Search for the cell housing the specified text and yield its (x, y) center coordinate. 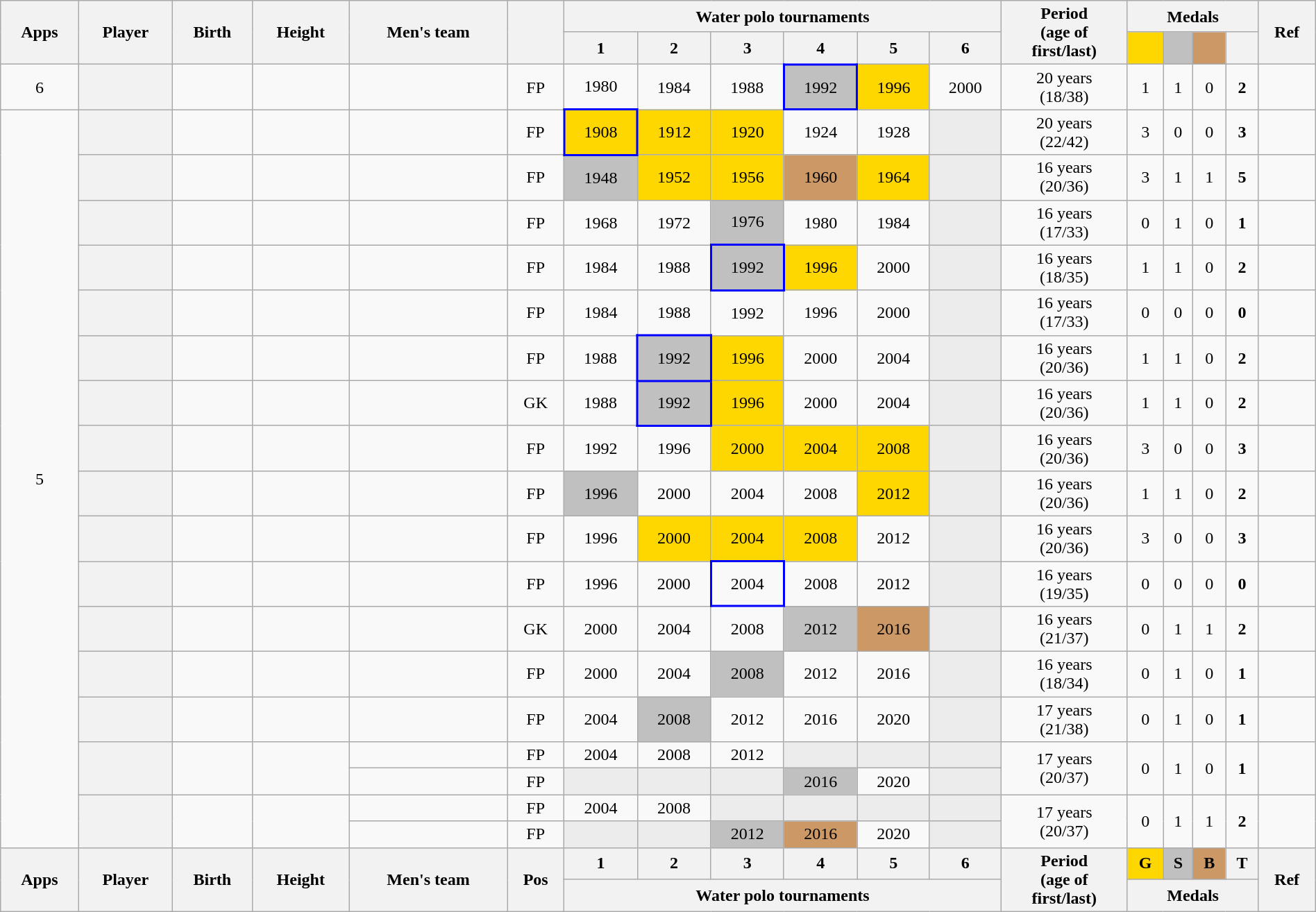
1920 (748, 132)
S (1179, 863)
1960 (820, 178)
1948 (601, 178)
B (1209, 863)
16 years(18/35) (1064, 268)
1952 (674, 178)
1968 (601, 222)
1956 (748, 178)
Pos (536, 879)
T (1242, 863)
1976 (748, 222)
1912 (674, 132)
1964 (893, 178)
G (1145, 863)
16 years(21/37) (1064, 629)
1924 (820, 132)
1908 (601, 132)
16 years(18/34) (1064, 675)
17 years(21/38) (1064, 719)
20 years(22/42) (1064, 132)
1928 (893, 132)
20 years(18/38) (1064, 87)
1972 (674, 222)
16 years(19/35) (1064, 583)
